Output the (X, Y) coordinate of the center of the cell containing the given text.  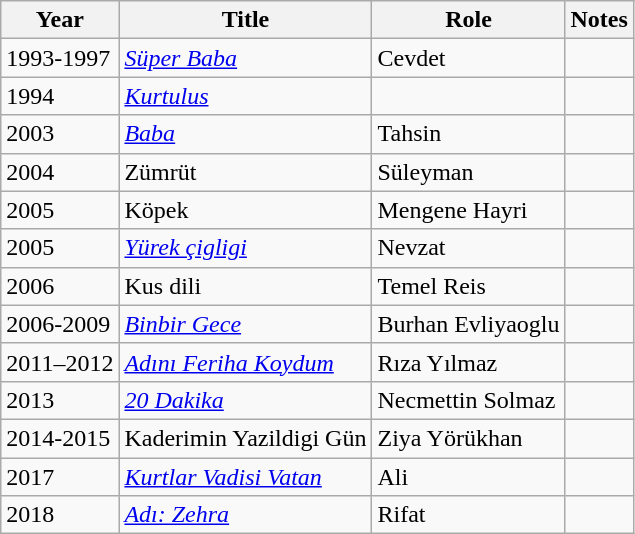
Notes (599, 20)
Yürek çigligi (246, 248)
Role (468, 20)
2006 (60, 286)
2003 (60, 134)
20 Dakika (246, 400)
Title (246, 20)
2006-2009 (60, 324)
Cevdet (468, 58)
Year (60, 20)
Mengene Hayri (468, 210)
2017 (60, 477)
Kaderimin Yazildigi Gün (246, 438)
Rıza Yılmaz (468, 362)
Binbir Gece (246, 324)
Necmettin Solmaz (468, 400)
2011–2012 (60, 362)
Baba (246, 134)
Nevzat (468, 248)
Köpek (246, 210)
Kus dili (246, 286)
Süper Baba (246, 58)
1994 (60, 96)
2013 (60, 400)
Zümrüt (246, 172)
Kurtulus (246, 96)
Kurtlar Vadisi Vatan (246, 477)
Rifat (468, 515)
Süleyman (468, 172)
2004 (60, 172)
Adı: Zehra (246, 515)
Adını Feriha Koydum (246, 362)
Tahsin (468, 134)
Ali (468, 477)
Burhan Evliyaoglu (468, 324)
Temel Reis (468, 286)
Ziya Yörükhan (468, 438)
2014-2015 (60, 438)
2018 (60, 515)
1993-1997 (60, 58)
